Return (X, Y) of the center of cell containing provided text 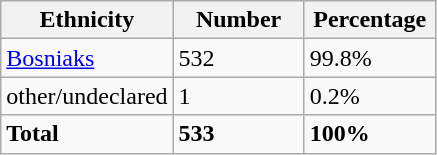
Number (238, 20)
1 (238, 96)
Bosniaks (87, 58)
0.2% (370, 96)
Percentage (370, 20)
other/undeclared (87, 96)
99.8% (370, 58)
532 (238, 58)
Ethnicity (87, 20)
100% (370, 134)
Total (87, 134)
533 (238, 134)
